Return (x, y) of the center of cell containing provided text 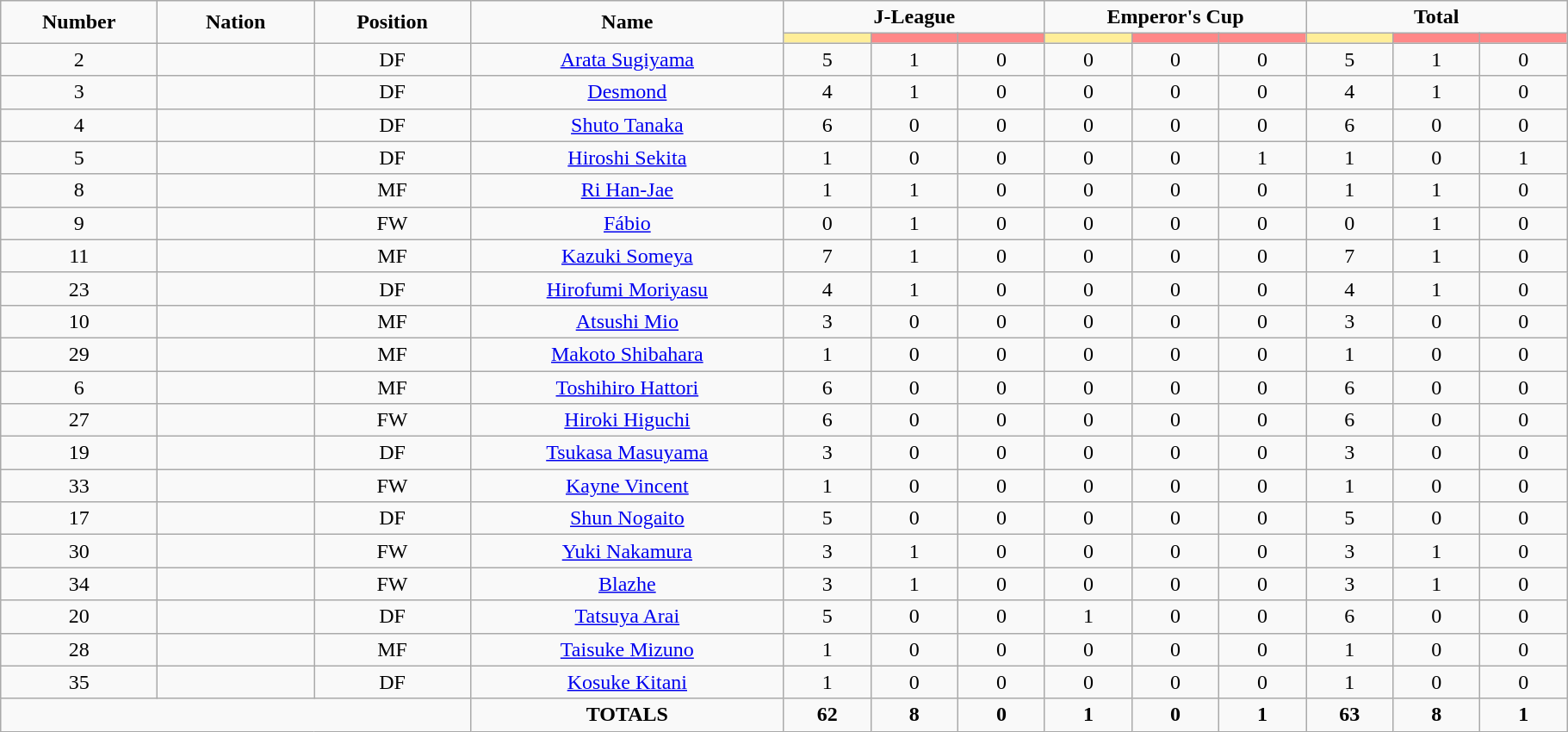
Shuto Tanaka (627, 125)
28 (79, 649)
Tsukasa Masuyama (627, 453)
Total (1436, 17)
35 (79, 682)
23 (79, 288)
29 (79, 354)
Hiroki Higuchi (627, 420)
Arata Sugiyama (627, 59)
Shun Nogaito (627, 518)
Hirofumi Moriyasu (627, 288)
63 (1350, 715)
Desmond (627, 92)
30 (79, 551)
Name (627, 22)
62 (827, 715)
Ri Han-Jae (627, 190)
Atsushi Mio (627, 321)
33 (79, 486)
Position (393, 22)
9 (79, 223)
11 (79, 256)
Yuki Nakamura (627, 551)
Hiroshi Sekita (627, 158)
J-League (914, 17)
Makoto Shibahara (627, 354)
Kazuki Someya (627, 256)
Emperor's Cup (1174, 17)
Toshihiro Hattori (627, 387)
34 (79, 584)
TOTALS (627, 715)
Tatsuya Arai (627, 617)
27 (79, 420)
19 (79, 453)
Kosuke Kitani (627, 682)
Taisuke Mizuno (627, 649)
2 (79, 59)
Kayne Vincent (627, 486)
20 (79, 617)
Number (79, 22)
17 (79, 518)
Blazhe (627, 584)
Nation (236, 22)
Fábio (627, 223)
10 (79, 321)
